Scan for the cell matching the given text and deliver its [X, Y] coordinate at center. 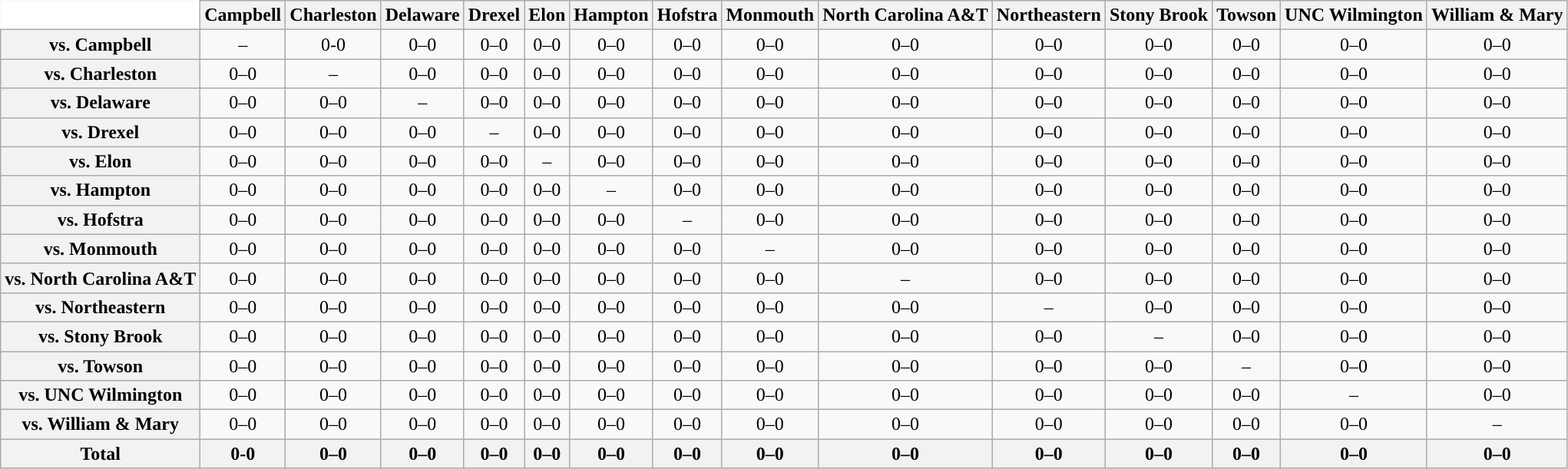
vs. Elon [101, 161]
vs. Campbell [101, 45]
vs. Charleston [101, 74]
vs. UNC Wilmington [101, 395]
Campbell [243, 15]
Monmouth [770, 15]
Stony Brook [1158, 15]
vs. Monmouth [101, 249]
Hampton [611, 15]
vs. North Carolina A&T [101, 278]
Hofstra [687, 15]
Drexel [495, 15]
Elon [547, 15]
North Carolina A&T [906, 15]
vs. William & Mary [101, 424]
Charleston [333, 15]
Delaware [422, 15]
vs. Delaware [101, 103]
vs. Drexel [101, 132]
vs. Towson [101, 366]
vs. Stony Brook [101, 336]
vs. Northeastern [101, 307]
Towson [1247, 15]
Northeastern [1049, 15]
Total [101, 454]
William & Mary [1497, 15]
vs. Hofstra [101, 220]
vs. Hampton [101, 190]
UNC Wilmington [1355, 15]
